Search for the cell housing the specified text and yield its [x, y] center coordinate. 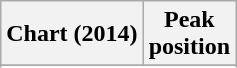
Chart (2014) [72, 34]
Peakposition [189, 34]
